Determine the (x, y) coordinate at the center of the cell enclosing the given text.  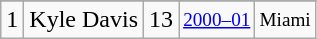
1 (12, 20)
Kyle Davis (84, 20)
2000–01 (217, 20)
Miami (285, 20)
13 (162, 20)
